Output the (X, Y) coordinate of the center of the cell containing the given text.  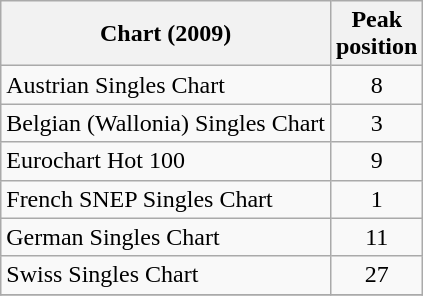
Peakposition (376, 34)
8 (376, 85)
9 (376, 161)
3 (376, 123)
1 (376, 199)
Austrian Singles Chart (166, 85)
27 (376, 275)
Eurochart Hot 100 (166, 161)
Chart (2009) (166, 34)
11 (376, 237)
German Singles Chart (166, 237)
French SNEP Singles Chart (166, 199)
Swiss Singles Chart (166, 275)
Belgian (Wallonia) Singles Chart (166, 123)
